Detect which cell encompasses the target text, then output its [x, y] center coordinate. 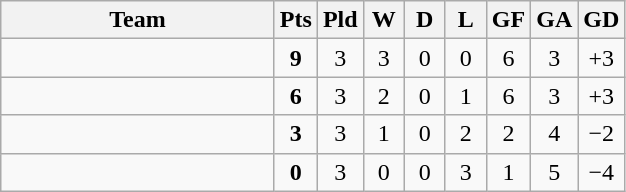
5 [554, 172]
L [466, 20]
−4 [602, 172]
D [424, 20]
W [384, 20]
Pld [340, 20]
GD [602, 20]
Team [138, 20]
9 [296, 58]
GA [554, 20]
Pts [296, 20]
4 [554, 134]
−2 [602, 134]
GF [508, 20]
